Return [X, Y] of the center of cell containing provided text 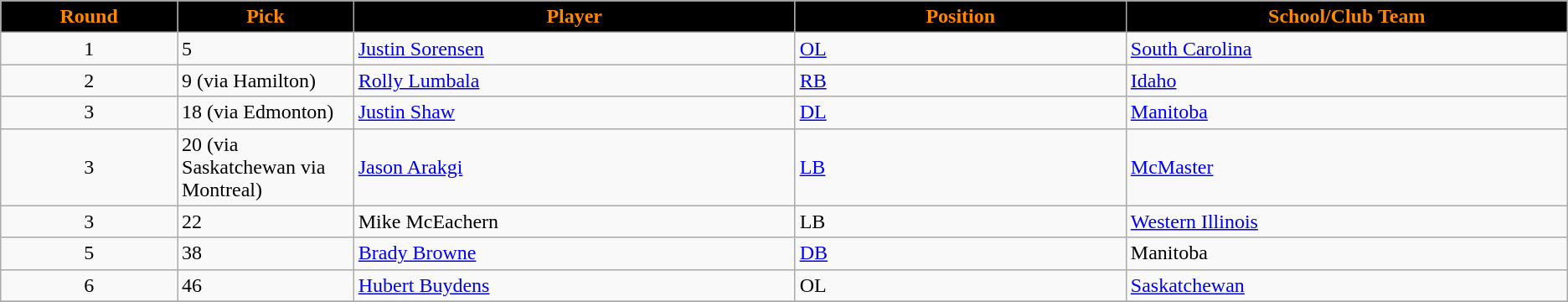
38 [266, 253]
DL [960, 112]
DB [960, 253]
Jason Arakgi [575, 167]
Justin Sorensen [575, 49]
Position [960, 17]
46 [266, 285]
Idaho [1347, 81]
School/Club Team [1347, 17]
18 (via Edmonton) [266, 112]
20 (via Saskatchewan via Montreal) [266, 167]
Player [575, 17]
1 [89, 49]
Western Illinois [1347, 221]
Brady Browne [575, 253]
Round [89, 17]
RB [960, 81]
Justin Shaw [575, 112]
South Carolina [1347, 49]
Mike McEachern [575, 221]
Rolly Lumbala [575, 81]
Hubert Buydens [575, 285]
Saskatchewan [1347, 285]
Pick [266, 17]
McMaster [1347, 167]
22 [266, 221]
2 [89, 81]
9 (via Hamilton) [266, 81]
6 [89, 285]
